Return [X, Y] of the center of cell containing provided text 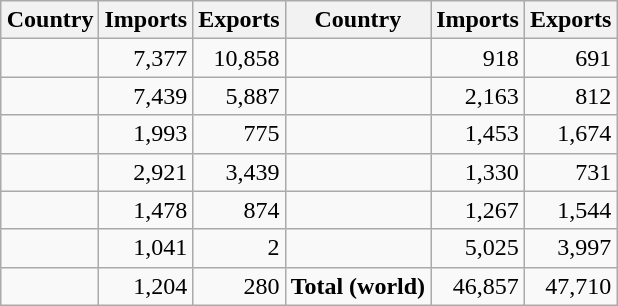
812 [570, 96]
3,997 [570, 248]
7,439 [146, 96]
775 [239, 134]
691 [570, 58]
Total (world) [358, 286]
10,858 [239, 58]
3,439 [239, 172]
2,921 [146, 172]
1,453 [478, 134]
1,330 [478, 172]
2,163 [478, 96]
5,025 [478, 248]
2 [239, 248]
1,993 [146, 134]
874 [239, 210]
5,887 [239, 96]
47,710 [570, 286]
280 [239, 286]
1,204 [146, 286]
1,041 [146, 248]
46,857 [478, 286]
7,377 [146, 58]
731 [570, 172]
918 [478, 58]
1,478 [146, 210]
1,674 [570, 134]
1,544 [570, 210]
1,267 [478, 210]
